Output the [x, y] coordinate of the center of the cell containing the given text.  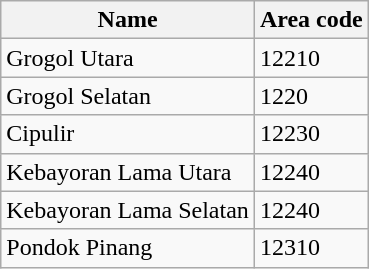
12310 [311, 248]
12210 [311, 58]
Grogol Selatan [128, 96]
Pondok Pinang [128, 248]
1220 [311, 96]
Name [128, 20]
Cipulir [128, 134]
12230 [311, 134]
Grogol Utara [128, 58]
Kebayoran Lama Utara [128, 172]
Area code [311, 20]
Kebayoran Lama Selatan [128, 210]
